Determine the [x, y] coordinate at the center of the cell enclosing the given text.  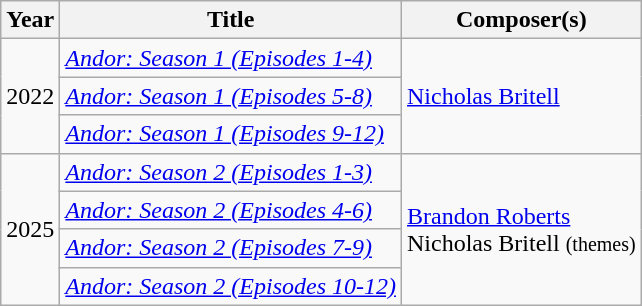
Year [30, 20]
Brandon RobertsNicholas Britell (themes) [522, 229]
2025 [30, 229]
Andor: Season 2 (Episodes 1-3) [231, 172]
Andor: Season 1 (Episodes 9-12) [231, 134]
Andor: Season 2 (Episodes 7-9) [231, 248]
Andor: Season 2 (Episodes 4-6) [231, 210]
2022 [30, 96]
Andor: Season 1 (Episodes 1-4) [231, 58]
Andor: Season 2 (Episodes 10-12) [231, 286]
Nicholas Britell [522, 96]
Andor: Season 1 (Episodes 5-8) [231, 96]
Title [231, 20]
Composer(s) [522, 20]
